Extract the (X, Y) coordinate from the center of the cell holding the provided text.  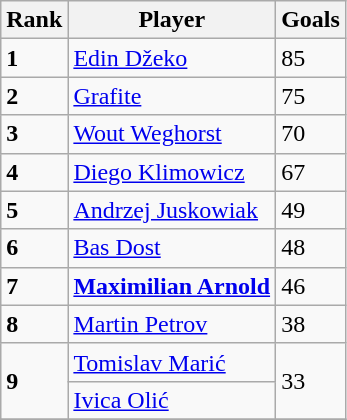
Ivica Olić (172, 400)
70 (311, 134)
Edin Džeko (172, 58)
38 (311, 324)
Diego Klimowicz (172, 172)
Goals (311, 20)
Tomislav Marić (172, 362)
5 (34, 210)
48 (311, 248)
Rank (34, 20)
75 (311, 96)
85 (311, 58)
Wout Weghorst (172, 134)
7 (34, 286)
Player (172, 20)
4 (34, 172)
2 (34, 96)
Andrzej Juskowiak (172, 210)
33 (311, 381)
Grafite (172, 96)
67 (311, 172)
1 (34, 58)
46 (311, 286)
3 (34, 134)
Bas Dost (172, 248)
6 (34, 248)
Maximilian Arnold (172, 286)
49 (311, 210)
8 (34, 324)
9 (34, 381)
Martin Petrov (172, 324)
